Scan for the cell matching the given text and deliver its (x, y) coordinate at center. 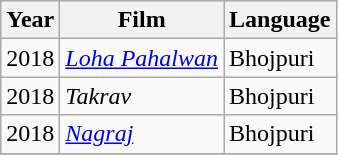
Film (142, 20)
Nagraj (142, 134)
Takrav (142, 96)
Language (280, 20)
Year (30, 20)
Loha Pahalwan (142, 58)
